Scan for the cell matching the given text and deliver its (X, Y) coordinate at center. 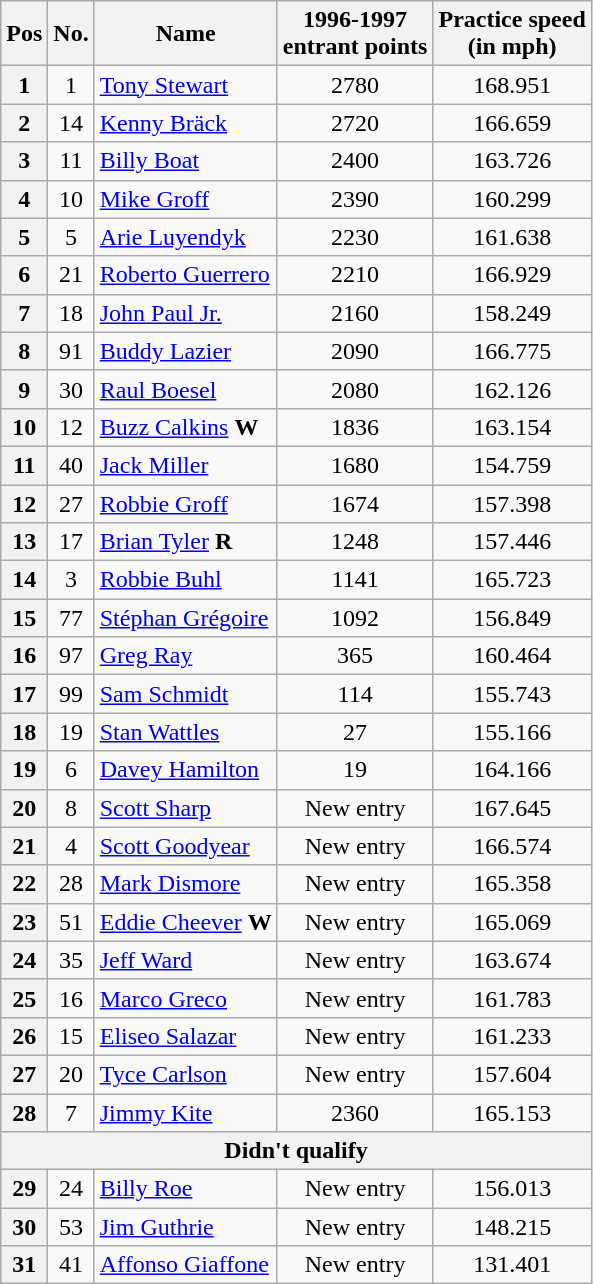
Raul Boesel (186, 389)
168.951 (512, 85)
160.464 (512, 656)
Mike Groff (186, 199)
2090 (355, 351)
166.775 (512, 351)
156.013 (512, 1189)
Stéphan Grégoire (186, 618)
2080 (355, 389)
161.233 (512, 1036)
131.401 (512, 1265)
148.215 (512, 1227)
2780 (355, 85)
Davey Hamilton (186, 770)
77 (71, 618)
166.659 (512, 123)
161.783 (512, 998)
Sam Schmidt (186, 694)
Scott Sharp (186, 808)
31 (24, 1265)
165.723 (512, 580)
26 (24, 1036)
156.849 (512, 618)
22 (24, 884)
163.674 (512, 960)
99 (71, 694)
1248 (355, 542)
Pos (24, 34)
Billy Roe (186, 1189)
23 (24, 922)
Jimmy Kite (186, 1113)
2 (24, 123)
Brian Tyler R (186, 542)
Billy Boat (186, 161)
161.638 (512, 237)
No. (71, 34)
160.299 (512, 199)
165.358 (512, 884)
13 (24, 542)
Jim Guthrie (186, 1227)
1836 (355, 427)
Affonso Giaffone (186, 1265)
Name (186, 34)
1996-1997entrant points (355, 34)
166.574 (512, 846)
1141 (355, 580)
97 (71, 656)
2720 (355, 123)
Robbie Groff (186, 503)
157.604 (512, 1074)
John Paul Jr. (186, 313)
Stan Wattles (186, 732)
Eliseo Salazar (186, 1036)
2160 (355, 313)
53 (71, 1227)
Tony Stewart (186, 85)
Mark Dismore (186, 884)
2230 (355, 237)
Greg Ray (186, 656)
155.743 (512, 694)
Jack Miller (186, 465)
51 (71, 922)
167.645 (512, 808)
1092 (355, 618)
365 (355, 656)
40 (71, 465)
Buddy Lazier (186, 351)
158.249 (512, 313)
Robbie Buhl (186, 580)
91 (71, 351)
2360 (355, 1113)
Kenny Bräck (186, 123)
Didn't qualify (296, 1151)
164.166 (512, 770)
155.166 (512, 732)
1674 (355, 503)
2390 (355, 199)
Practice speed(in mph) (512, 34)
163.154 (512, 427)
Buzz Calkins W (186, 427)
Tyce Carlson (186, 1074)
Arie Luyendyk (186, 237)
162.126 (512, 389)
165.153 (512, 1113)
Jeff Ward (186, 960)
157.446 (512, 542)
157.398 (512, 503)
2210 (355, 275)
25 (24, 998)
2400 (355, 161)
Marco Greco (186, 998)
Eddie Cheever W (186, 922)
154.759 (512, 465)
Roberto Guerrero (186, 275)
1680 (355, 465)
165.069 (512, 922)
41 (71, 1265)
9 (24, 389)
114 (355, 694)
163.726 (512, 161)
29 (24, 1189)
166.929 (512, 275)
Scott Goodyear (186, 846)
35 (71, 960)
